Return [x, y] of the center of cell containing provided text 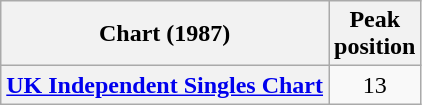
Chart (1987) [165, 34]
Peakposition [375, 34]
13 [375, 85]
UK Independent Singles Chart [165, 85]
